Find where the given text appears and provide that cell's center as [X, Y] coordinate. 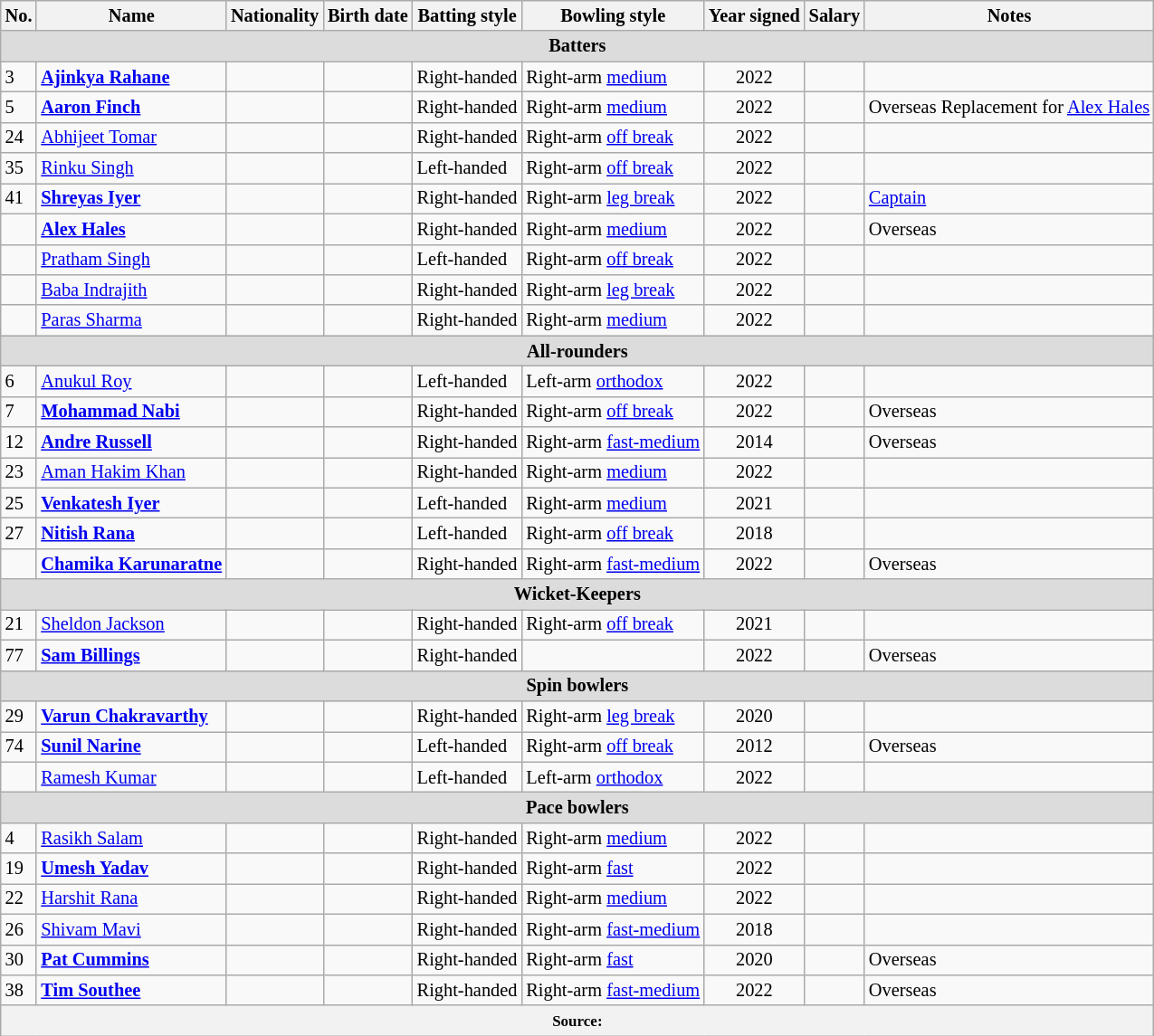
Alex Hales [131, 229]
Varun Chakravarthy [131, 716]
Abhijeet Tomar [131, 138]
77 [19, 655]
2012 [755, 746]
Ramesh Kumar [131, 777]
Tim Southee [131, 990]
Rasikh Salam [131, 838]
30 [19, 960]
Rinku Singh [131, 168]
74 [19, 746]
26 [19, 929]
Paras Sharma [131, 320]
Sheldon Jackson [131, 624]
29 [19, 716]
Nitish Rana [131, 533]
Aman Hakim Khan [131, 472]
Shreyas Iyer [131, 198]
Mohammad Nabi [131, 412]
Sam Billings [131, 655]
Pace bowlers [577, 807]
Harshit Rana [131, 898]
Batters [577, 46]
Umesh Yadav [131, 869]
23 [19, 472]
Venkatesh Iyer [131, 503]
3 [19, 77]
Source: [577, 1021]
Sunil Narine [131, 746]
Spin bowlers [577, 686]
Batting style [467, 15]
Pratham Singh [131, 260]
Year signed [755, 15]
Chamika Karunaratne [131, 564]
2014 [755, 442]
Nationality [275, 15]
Ajinkya Rahane [131, 77]
7 [19, 412]
35 [19, 168]
Notes [1009, 15]
25 [19, 503]
24 [19, 138]
Salary [835, 15]
Wicket-Keepers [577, 594]
38 [19, 990]
Shivam Mavi [131, 929]
41 [19, 198]
Overseas Replacement for Alex Hales [1009, 107]
Andre Russell [131, 442]
Birth date [367, 15]
Pat Cummins [131, 960]
Baba Indrajith [131, 290]
21 [19, 624]
6 [19, 381]
Aaron Finch [131, 107]
Name [131, 15]
19 [19, 869]
Captain [1009, 198]
12 [19, 442]
4 [19, 838]
All-rounders [577, 351]
Bowling style [613, 15]
5 [19, 107]
No. [19, 15]
27 [19, 533]
Anukul Roy [131, 381]
22 [19, 898]
